Return (X, Y) of the center of cell containing provided text 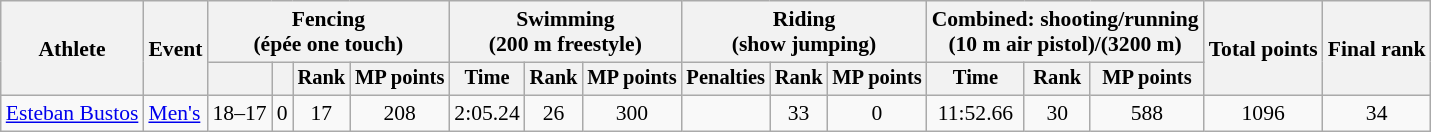
Combined: shooting/running(10 m air pistol)/(3200 m) (1066, 32)
208 (400, 114)
18–17 (239, 114)
2:05.24 (486, 114)
Esteban Bustos (72, 114)
26 (554, 114)
34 (1377, 114)
Swimming(200 m freestyle) (565, 32)
Fencing(épée one touch) (328, 32)
17 (322, 114)
33 (799, 114)
588 (1146, 114)
Total points (1264, 48)
Riding(show jumping) (804, 32)
Event (175, 48)
30 (1057, 114)
1096 (1264, 114)
Men's (175, 114)
300 (632, 114)
11:52.66 (976, 114)
Final rank (1377, 48)
Penalties (726, 79)
Athlete (72, 48)
